Detect which cell encompasses the target text, then output its [x, y] center coordinate. 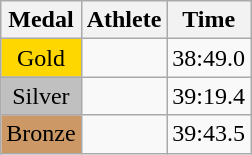
Athlete [124, 20]
Medal [41, 20]
Silver [41, 96]
39:43.5 [209, 134]
Bronze [41, 134]
Gold [41, 58]
Time [209, 20]
39:19.4 [209, 96]
38:49.0 [209, 58]
